Output the (X, Y) coordinate of the center of the cell containing the given text.  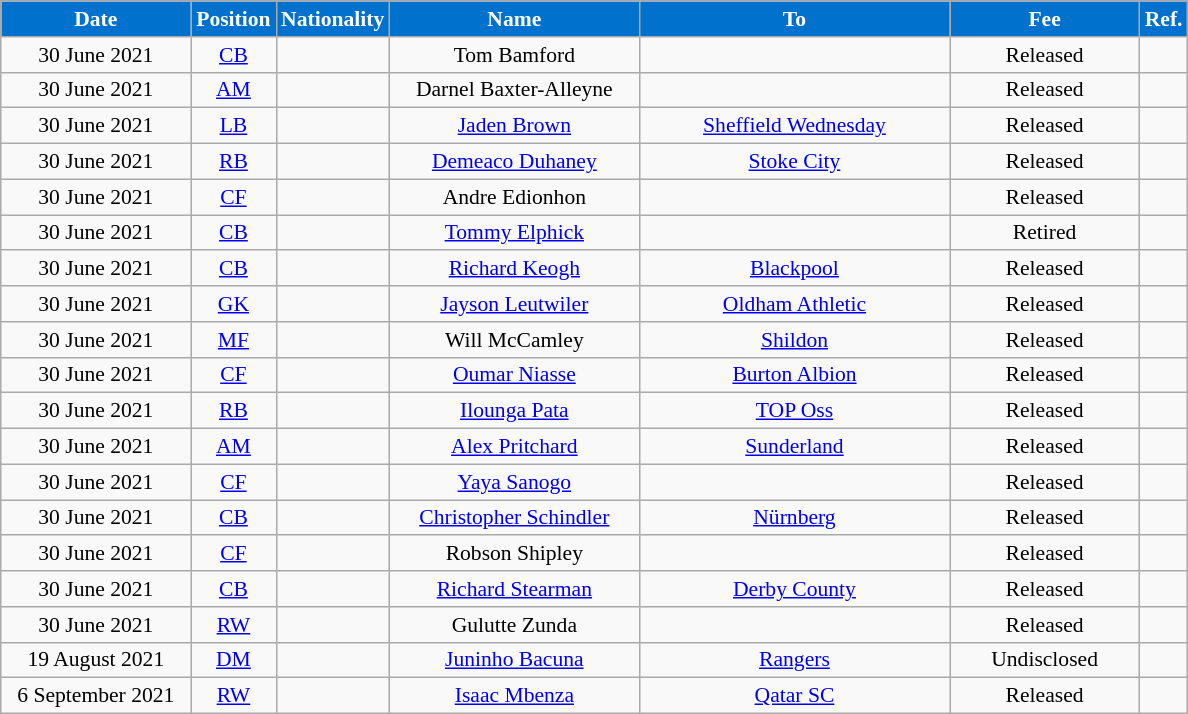
Ilounga Pata (514, 411)
Andre Edionhon (514, 197)
Fee (1045, 19)
Tom Bamford (514, 55)
Qatar SC (794, 696)
Date (96, 19)
Oumar Niasse (514, 375)
Oldham Athletic (794, 304)
Demeaco Duhaney (514, 162)
Derby County (794, 589)
Rangers (794, 660)
Shildon (794, 340)
Richard Keogh (514, 269)
Retired (1045, 233)
Will McCamley (514, 340)
MF (234, 340)
Juninho Bacuna (514, 660)
Tommy Elphick (514, 233)
Isaac Mbenza (514, 696)
Ref. (1164, 19)
Position (234, 19)
Alex Pritchard (514, 447)
Jayson Leutwiler (514, 304)
Christopher Schindler (514, 518)
Gulutte Zunda (514, 625)
Darnel Baxter-Alleyne (514, 90)
DM (234, 660)
To (794, 19)
19 August 2021 (96, 660)
TOP Oss (794, 411)
Nationality (332, 19)
Burton Albion (794, 375)
Name (514, 19)
Robson Shipley (514, 554)
Blackpool (794, 269)
Nürnberg (794, 518)
Sheffield Wednesday (794, 126)
Undisclosed (1045, 660)
Jaden Brown (514, 126)
Yaya Sanogo (514, 482)
Stoke City (794, 162)
6 September 2021 (96, 696)
Richard Stearman (514, 589)
Sunderland (794, 447)
GK (234, 304)
LB (234, 126)
